Output the (X, Y) coordinate of the center of the cell containing the given text.  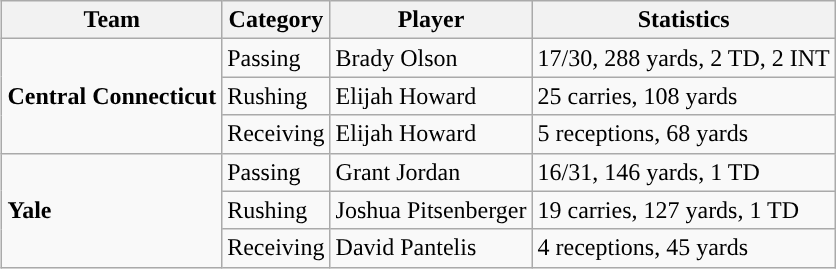
Grant Jordan (431, 172)
David Pantelis (431, 248)
Statistics (684, 20)
5 receptions, 68 yards (684, 134)
19 carries, 127 yards, 1 TD (684, 210)
Brady Olson (431, 58)
Category (276, 20)
Central Connecticut (112, 96)
4 receptions, 45 yards (684, 248)
Player (431, 20)
Joshua Pitsenberger (431, 210)
25 carries, 108 yards (684, 96)
16/31, 146 yards, 1 TD (684, 172)
Yale (112, 210)
17/30, 288 yards, 2 TD, 2 INT (684, 58)
Team (112, 20)
